Return the (x, y) coordinate for the center point of the cell that contains the specified text.  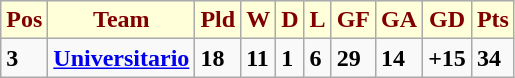
Team (122, 20)
Pld (218, 20)
GA (400, 20)
L (318, 20)
34 (492, 58)
+15 (448, 58)
Pos (24, 20)
Universitario (122, 58)
3 (24, 58)
6 (318, 58)
29 (353, 58)
18 (218, 58)
GD (448, 20)
1 (290, 58)
11 (258, 58)
14 (400, 58)
GF (353, 20)
D (290, 20)
W (258, 20)
Pts (492, 20)
